Provide the [X, Y] coordinate of the cell's center where the given text is located.  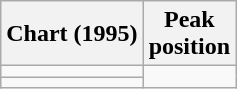
Chart (1995) [72, 34]
Peakposition [189, 34]
